Return (X, Y) of the center of cell containing provided text 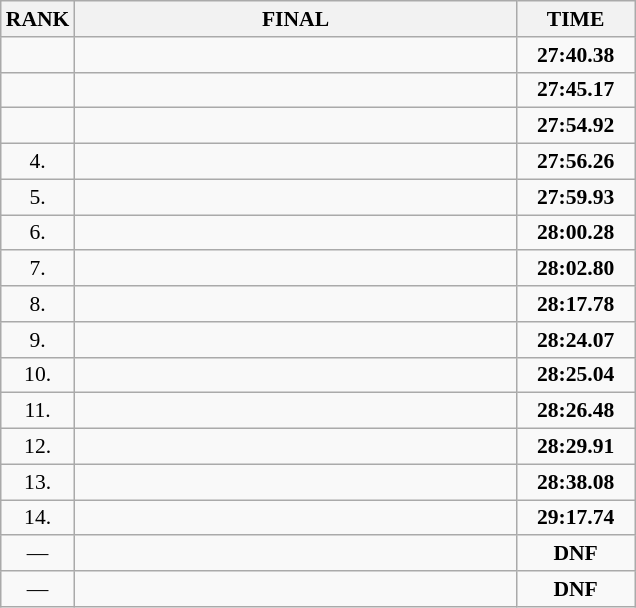
9. (38, 340)
27:40.38 (576, 55)
27:56.26 (576, 162)
28:24.07 (576, 340)
10. (38, 375)
28:17.78 (576, 304)
27:54.92 (576, 126)
7. (38, 269)
28:00.28 (576, 233)
TIME (576, 19)
14. (38, 518)
28:25.04 (576, 375)
4. (38, 162)
27:45.17 (576, 90)
5. (38, 197)
28:38.08 (576, 482)
RANK (38, 19)
28:26.48 (576, 411)
FINAL (295, 19)
29:17.74 (576, 518)
8. (38, 304)
27:59.93 (576, 197)
12. (38, 447)
28:29.91 (576, 447)
6. (38, 233)
28:02.80 (576, 269)
11. (38, 411)
13. (38, 482)
